Identify which cell holds the provided text, then report its (X, Y) central coordinate. 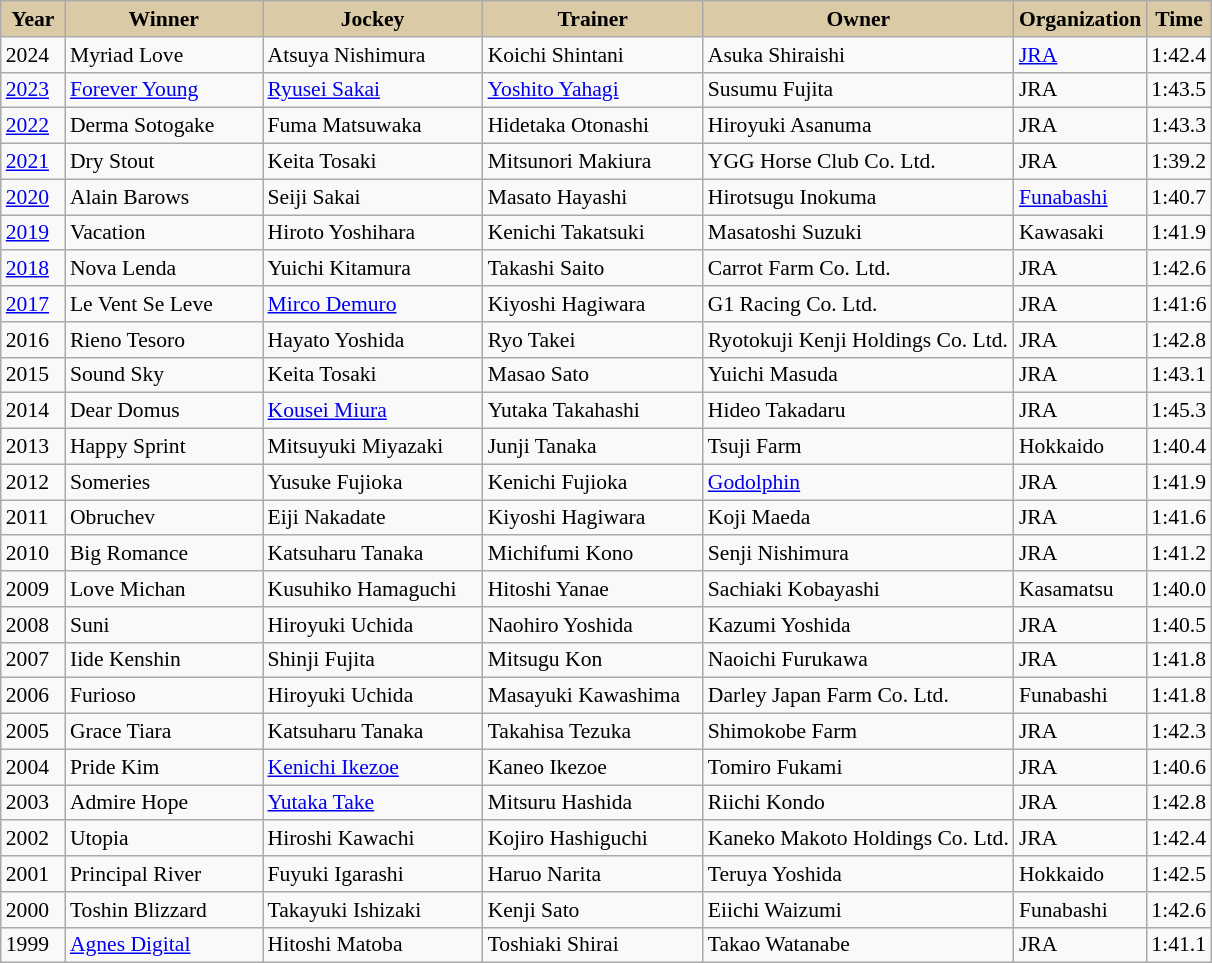
Rieno Tesoro (164, 340)
2022 (33, 126)
Trainer (593, 19)
Alain Barows (164, 197)
Someries (164, 482)
Iide Kenshin (164, 660)
2014 (33, 411)
Toshin Blizzard (164, 910)
1:40.0 (1178, 589)
Myriad Love (164, 55)
Kazumi Yoshida (858, 625)
Year (33, 19)
Ryo Takei (593, 340)
2019 (33, 233)
YGG Horse Club Co. Ltd. (858, 162)
Kaneo Ikezoe (593, 767)
Toshiaki Shirai (593, 945)
2015 (33, 375)
1:43.3 (1178, 126)
Derma Sotogake (164, 126)
Mitsugu Kon (593, 660)
1:41.2 (1178, 554)
Suni (164, 625)
Asuka Shiraishi (858, 55)
Tsuji Farm (858, 447)
2021 (33, 162)
Mitsuyuki Miyazaki (372, 447)
Winner (164, 19)
Yutaka Takahashi (593, 411)
Takayuki Ishizaki (372, 910)
Hitoshi Yanae (593, 589)
1:43.5 (1178, 90)
2008 (33, 625)
Mirco Demuro (372, 304)
Masatoshi Suzuki (858, 233)
1:45.3 (1178, 411)
1:41.1 (1178, 945)
Yuichi Masuda (858, 375)
2005 (33, 732)
1:40.7 (1178, 197)
Darley Japan Farm Co. Ltd. (858, 696)
2000 (33, 910)
G1 Racing Co. Ltd. (858, 304)
Eiichi Waizumi (858, 910)
Vacation (164, 233)
Tomiro Fukami (858, 767)
1:40.4 (1178, 447)
Eiji Nakadate (372, 518)
Mitsunori Makiura (593, 162)
2007 (33, 660)
Susumu Fujita (858, 90)
Fuma Matsuwaka (372, 126)
Riichi Kondo (858, 803)
Agnes Digital (164, 945)
Kenji Sato (593, 910)
Yuichi Kitamura (372, 269)
2016 (33, 340)
Kenichi Takatsuki (593, 233)
Hayato Yoshida (372, 340)
2018 (33, 269)
2010 (33, 554)
2020 (33, 197)
Hirotsugu Inokuma (858, 197)
1:43.1 (1178, 375)
Koji Maeda (858, 518)
2009 (33, 589)
Yutaka Take (372, 803)
1:41.6 (1178, 518)
Kousei Miura (372, 411)
Masao Sato (593, 375)
Koichi Shintani (593, 55)
Organization (1080, 19)
Kusuhiko Hamaguchi (372, 589)
1999 (33, 945)
Furioso (164, 696)
Sound Sky (164, 375)
Takahisa Tezuka (593, 732)
Atsuya Nishimura (372, 55)
Godolphin (858, 482)
2006 (33, 696)
Carrot Farm Co. Ltd. (858, 269)
Hideo Takadaru (858, 411)
2003 (33, 803)
Junji Tanaka (593, 447)
Obruchev (164, 518)
2017 (33, 304)
Happy Sprint (164, 447)
Seiji Sakai (372, 197)
Grace Tiara (164, 732)
Sachiaki Kobayashi (858, 589)
Hiroto Yoshihara (372, 233)
Hitoshi Matoba (372, 945)
Naoichi Furukawa (858, 660)
Michifumi Kono (593, 554)
Admire Hope (164, 803)
Shimokobe Farm (858, 732)
Kasamatsu (1080, 589)
1:40.5 (1178, 625)
Hiroshi Kawachi (372, 839)
Kenichi Ikezoe (372, 767)
Hiroyuki Asanuma (858, 126)
Takao Watanabe (858, 945)
Le Vent Se Leve (164, 304)
2012 (33, 482)
2023 (33, 90)
Yusuke Fujioka (372, 482)
Forever Young (164, 90)
Ryusei Sakai (372, 90)
Kenichi Fujioka (593, 482)
Yoshito Yahagi (593, 90)
2004 (33, 767)
Jockey (372, 19)
Fuyuki Igarashi (372, 874)
1:40.6 (1178, 767)
Teruya Yoshida (858, 874)
Time (1178, 19)
1:39.2 (1178, 162)
Pride Kim (164, 767)
Utopia (164, 839)
2013 (33, 447)
1:41:6 (1178, 304)
Masayuki Kawashima (593, 696)
Masato Hayashi (593, 197)
2024 (33, 55)
Kawasaki (1080, 233)
Owner (858, 19)
Hidetaka Otonashi (593, 126)
Haruo Narita (593, 874)
Dry Stout (164, 162)
Takashi Saito (593, 269)
Nova Lenda (164, 269)
2001 (33, 874)
Kaneko Makoto Holdings Co. Ltd. (858, 839)
1:42.3 (1178, 732)
Senji Nishimura (858, 554)
Big Romance (164, 554)
Dear Domus (164, 411)
Shinji Fujita (372, 660)
Principal River (164, 874)
Love Michan (164, 589)
Kojiro Hashiguchi (593, 839)
2011 (33, 518)
Mitsuru Hashida (593, 803)
2002 (33, 839)
Naohiro Yoshida (593, 625)
Ryotokuji Kenji Holdings Co. Ltd. (858, 340)
1:42.5 (1178, 874)
